Find where the given text appears and provide that cell's center as [x, y] coordinate. 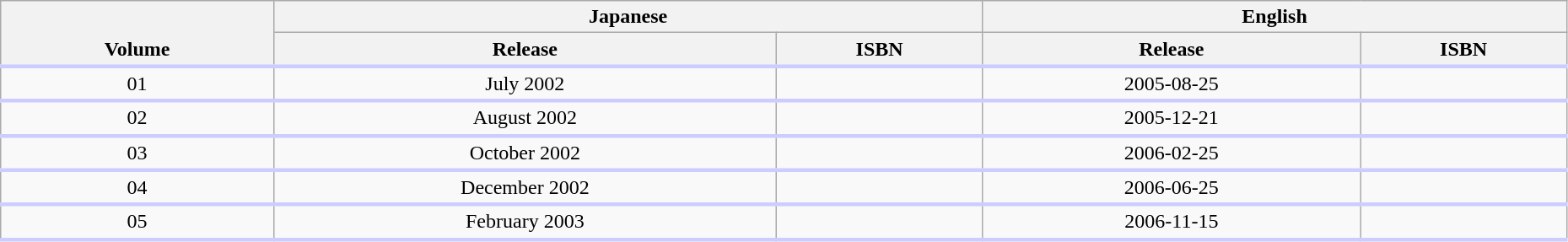
2006-06-25 [1172, 187]
December 2002 [525, 187]
04 [137, 187]
Japanese [628, 17]
August 2002 [525, 118]
2006-11-15 [1172, 223]
03 [137, 152]
February 2003 [525, 223]
2005-12-21 [1172, 118]
Volume [137, 34]
01 [137, 83]
October 2002 [525, 152]
05 [137, 223]
2005-08-25 [1172, 83]
2006-02-25 [1172, 152]
July 2002 [525, 83]
English [1275, 17]
02 [137, 118]
